Find where the given text appears and provide that cell's center as [X, Y] coordinate. 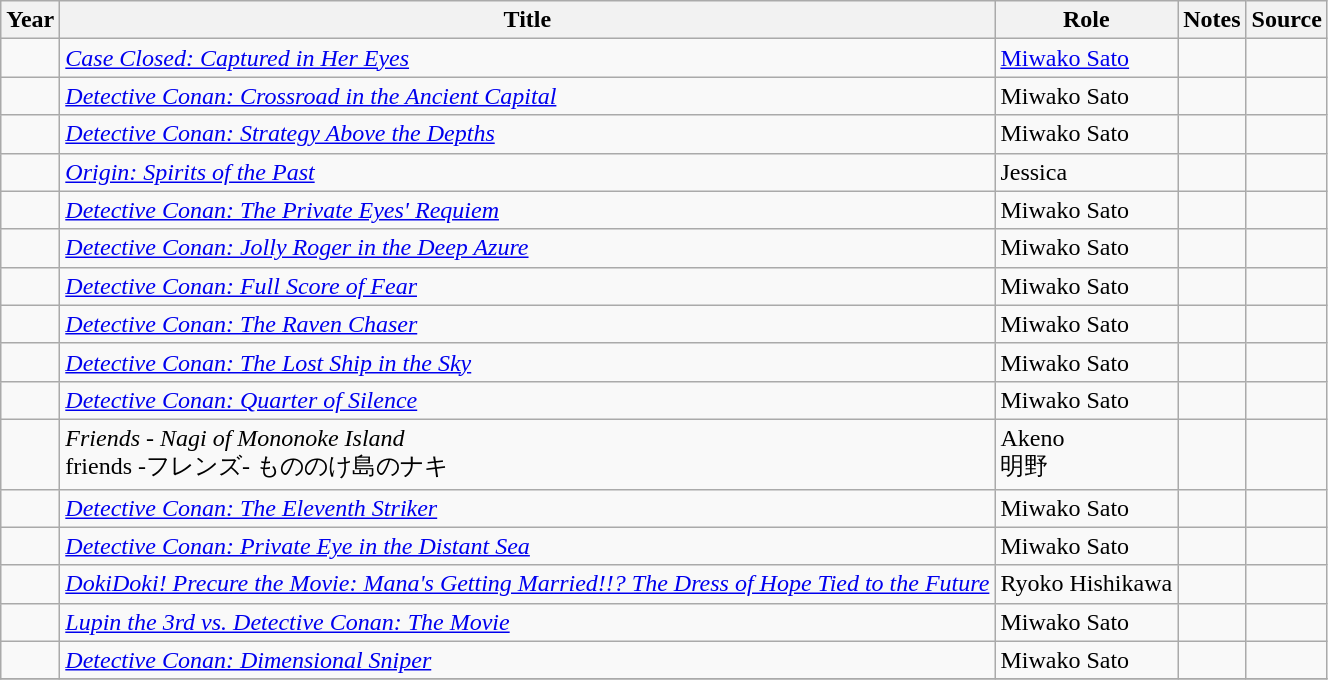
Year [30, 20]
Akeno明野 [1086, 454]
Lupin the 3rd vs. Detective Conan: The Movie [528, 622]
Origin: Spirits of the Past [528, 172]
Detective Conan: The Eleventh Striker [528, 508]
Friends - Nagi of Mononoke Islandfriends -フレンズ- もののけ島のナキ [528, 454]
Detective Conan: Full Score of Fear [528, 286]
Jessica [1086, 172]
Detective Conan: Strategy Above the Depths [528, 134]
Ryoko Hishikawa [1086, 584]
Detective Conan: Private Eye in the Distant Sea [528, 546]
Case Closed: Captured in Her Eyes [528, 58]
Detective Conan: Dimensional Sniper [528, 660]
Detective Conan: The Raven Chaser [528, 324]
Detective Conan: The Lost Ship in the Sky [528, 362]
Detective Conan: Jolly Roger in the Deep Azure [528, 248]
Detective Conan: Crossroad in the Ancient Capital [528, 96]
Source [1286, 20]
Detective Conan: The Private Eyes' Requiem [528, 210]
Role [1086, 20]
DokiDoki! Precure the Movie: Mana's Getting Married!!? The Dress of Hope Tied to the Future [528, 584]
Notes [1212, 20]
Detective Conan: Quarter of Silence [528, 400]
Title [528, 20]
